Identify which cell holds the provided text, then report its (X, Y) central coordinate. 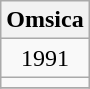
Omsica (45, 20)
1991 (45, 58)
